Search for the cell housing the specified text and yield its (X, Y) center coordinate. 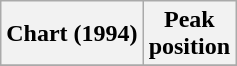
Peakposition (189, 34)
Chart (1994) (72, 34)
